For the text-containing cell, return its midpoint in (X, Y) coordinate format. 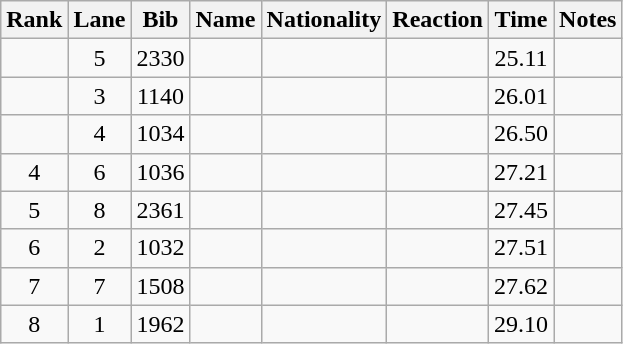
Nationality (324, 20)
1032 (160, 248)
1034 (160, 134)
1140 (160, 96)
1 (100, 324)
Bib (160, 20)
Notes (588, 20)
2361 (160, 210)
3 (100, 96)
27.21 (520, 172)
Name (226, 20)
27.51 (520, 248)
1962 (160, 324)
26.50 (520, 134)
2 (100, 248)
Reaction (438, 20)
2330 (160, 58)
Time (520, 20)
1508 (160, 286)
27.45 (520, 210)
29.10 (520, 324)
Lane (100, 20)
Rank (34, 20)
25.11 (520, 58)
26.01 (520, 96)
1036 (160, 172)
27.62 (520, 286)
